Search for the cell housing the specified text and yield its [X, Y] center coordinate. 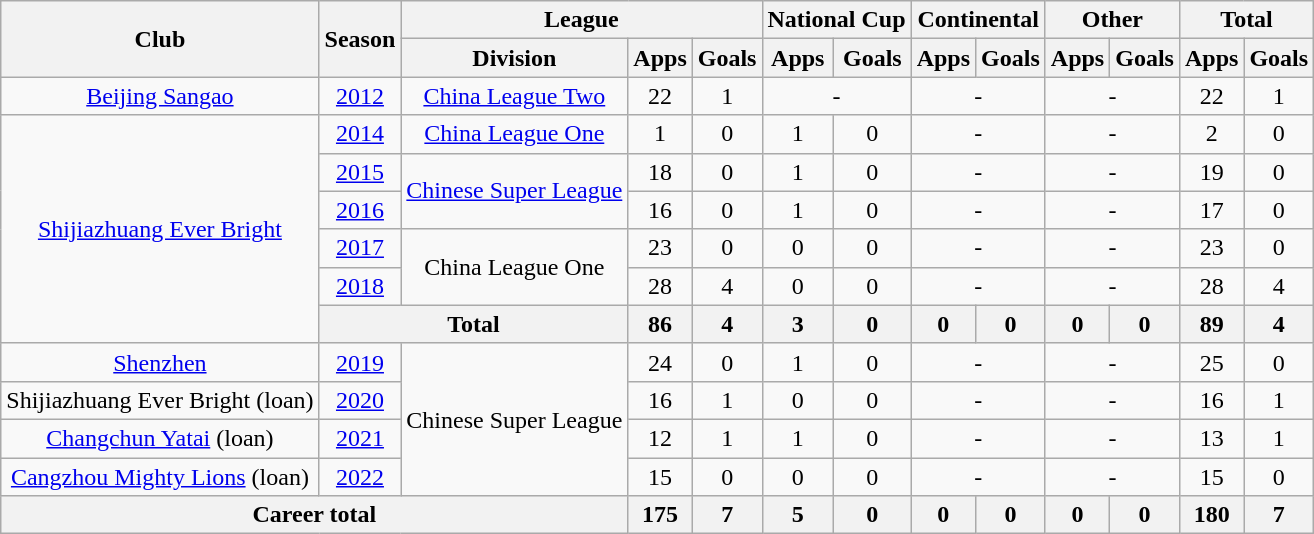
89 [1211, 324]
Division [514, 58]
Continental [978, 20]
86 [660, 324]
2018 [360, 286]
2016 [360, 210]
12 [660, 438]
2 [1211, 134]
League [582, 20]
2019 [360, 362]
25 [1211, 362]
National Cup [836, 20]
Career total [314, 515]
13 [1211, 438]
Shijiazhuang Ever Bright (loan) [160, 400]
2020 [360, 400]
175 [660, 515]
18 [660, 172]
Cangzhou Mighty Lions (loan) [160, 477]
Club [160, 39]
Changchun Yatai (loan) [160, 438]
2014 [360, 134]
180 [1211, 515]
24 [660, 362]
2015 [360, 172]
Beijing Sangao [160, 96]
2012 [360, 96]
3 [798, 324]
2017 [360, 248]
19 [1211, 172]
Shenzhen [160, 362]
2022 [360, 477]
17 [1211, 210]
Other [1112, 20]
China League Two [514, 96]
2021 [360, 438]
Season [360, 39]
5 [798, 515]
Shijiazhuang Ever Bright [160, 229]
